Detect which cell encompasses the target text, then output its [x, y] center coordinate. 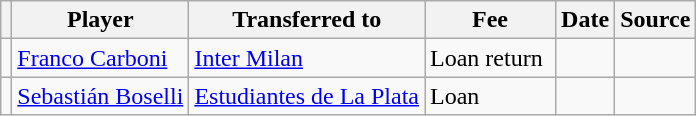
Loan [490, 96]
Date [586, 20]
Fee [490, 20]
Source [656, 20]
Transferred to [307, 20]
Loan return [490, 58]
Sebastián Boselli [100, 96]
Player [100, 20]
Franco Carboni [100, 58]
Inter Milan [307, 58]
Estudiantes de La Plata [307, 96]
